For the text-containing cell, return its midpoint in (x, y) coordinate format. 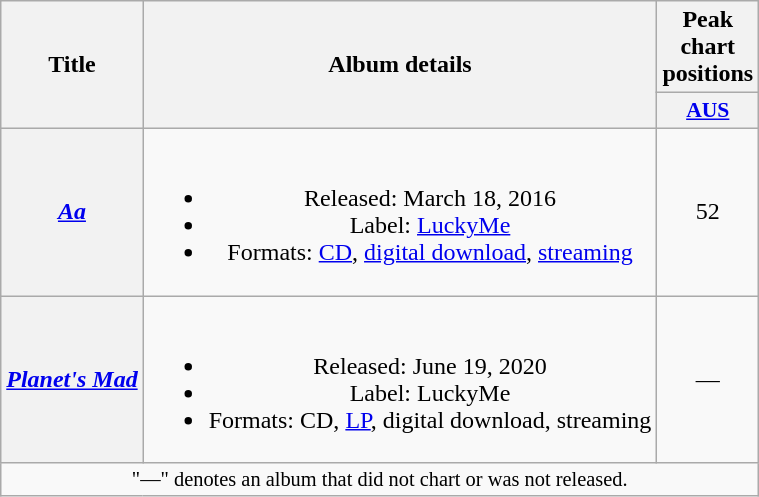
Album details (400, 65)
Released: June 19, 2020Label: LuckyMeFormats: CD, LP, digital download, streaming (400, 380)
Planet's Mad (72, 380)
Released: March 18, 2016Label: LuckyMeFormats: CD, digital download, streaming (400, 212)
52 (708, 212)
— (708, 380)
"—" denotes an album that did not chart or was not released. (380, 480)
Aa (72, 212)
Title (72, 65)
AUS (708, 111)
Peak chart positions (708, 47)
